Search for the cell housing the specified text and yield its (x, y) center coordinate. 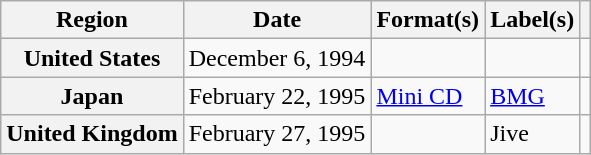
Date (277, 20)
December 6, 1994 (277, 58)
Region (92, 20)
Label(s) (532, 20)
Format(s) (428, 20)
Japan (92, 96)
United Kingdom (92, 134)
BMG (532, 96)
February 22, 1995 (277, 96)
United States (92, 58)
February 27, 1995 (277, 134)
Jive (532, 134)
Mini CD (428, 96)
